Output the (X, Y) coordinate of the center of the cell containing the given text.  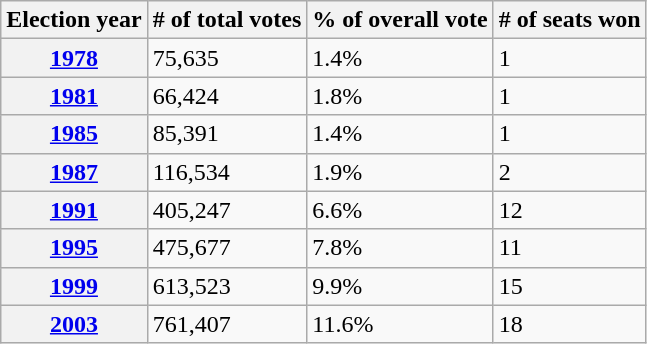
# of total votes (227, 20)
Election year (74, 20)
1.8% (400, 96)
1981 (74, 96)
18 (570, 324)
475,677 (227, 248)
11 (570, 248)
1985 (74, 134)
66,424 (227, 96)
12 (570, 210)
2003 (74, 324)
1995 (74, 248)
1999 (74, 286)
6.6% (400, 210)
9.9% (400, 286)
613,523 (227, 286)
1987 (74, 172)
% of overall vote (400, 20)
1978 (74, 58)
2 (570, 172)
1991 (74, 210)
85,391 (227, 134)
7.8% (400, 248)
1.9% (400, 172)
# of seats won (570, 20)
11.6% (400, 324)
116,534 (227, 172)
75,635 (227, 58)
15 (570, 286)
761,407 (227, 324)
405,247 (227, 210)
